For the text-containing cell, return its midpoint in [X, Y] coordinate format. 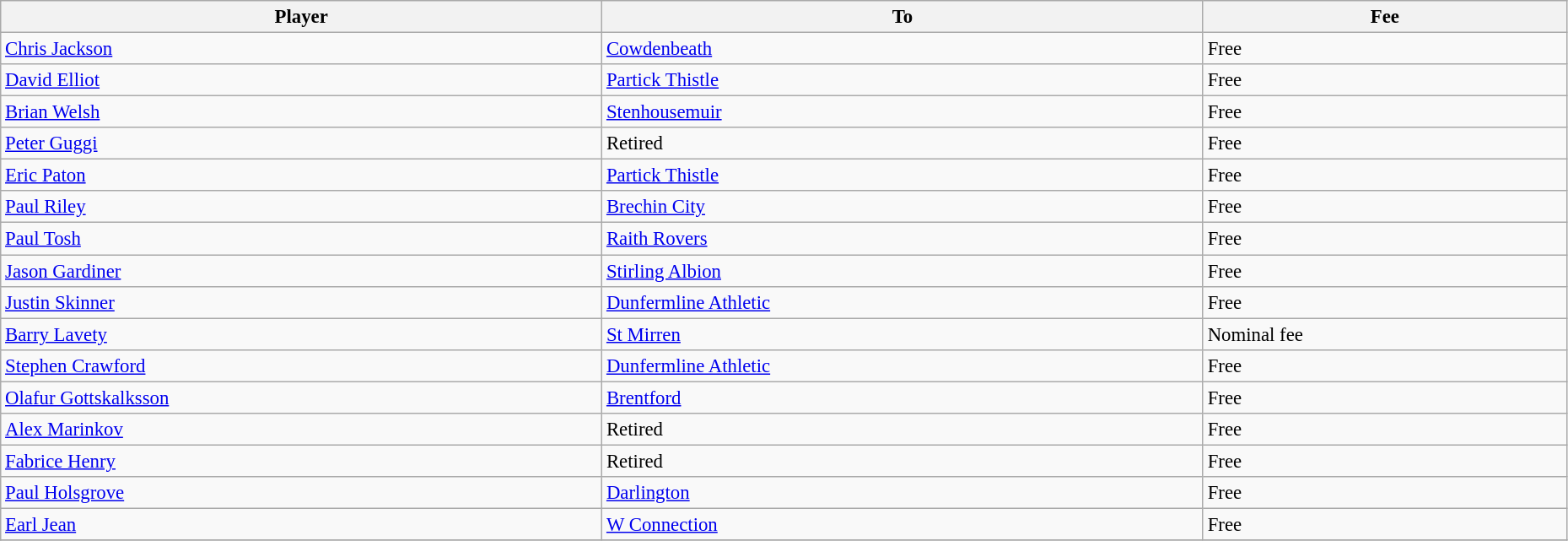
Alex Marinkov [302, 430]
Eric Paton [302, 176]
Olafur Gottskalksson [302, 398]
Fabrice Henry [302, 461]
Brentford [903, 398]
Chris Jackson [302, 49]
Stenhousemuir [903, 112]
W Connection [903, 524]
Earl Jean [302, 524]
Peter Guggi [302, 143]
Nominal fee [1385, 334]
Darlington [903, 493]
Jason Gardiner [302, 271]
Fee [1385, 17]
Brian Welsh [302, 112]
Brechin City [903, 207]
Paul Riley [302, 207]
Paul Holsgrove [302, 493]
St Mirren [903, 334]
Raith Rovers [903, 239]
Paul Tosh [302, 239]
Cowdenbeath [903, 49]
Stirling Albion [903, 271]
Justin Skinner [302, 302]
David Elliot [302, 80]
Barry Lavety [302, 334]
Stephen Crawford [302, 365]
Player [302, 17]
To [903, 17]
